Return (x, y) of the center of cell containing provided text 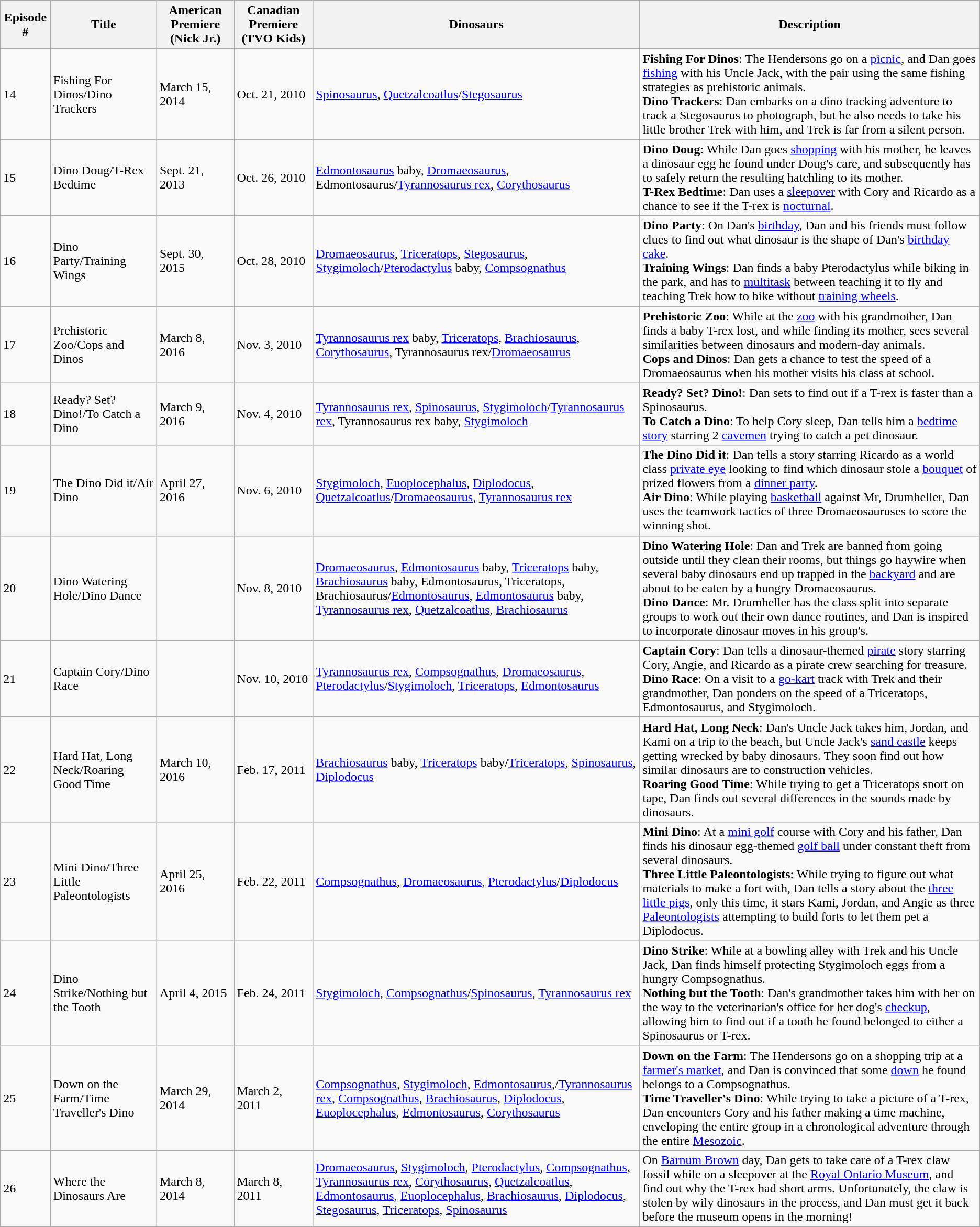
24 (26, 993)
Nov. 4, 2010 (273, 414)
Title (104, 25)
15 (26, 178)
The Dino Did it/Air Dino (104, 490)
March 2, 2011 (273, 1098)
April 27, 2016 (195, 490)
21 (26, 679)
Description (809, 25)
Canadian Premiere (TVO Kids) (273, 25)
March 29, 2014 (195, 1098)
Spinosaurus, Quetzalcoatlus/Stegosaurus (476, 94)
Down on the Farm/Time Traveller's Dino (104, 1098)
17 (26, 345)
April 25, 2016 (195, 881)
Tyrannosaurus rex, Spinosaurus, Stygimoloch/Tyrannosaurus rex, Tyrannosaurus rex baby, Stygimoloch (476, 414)
Nov. 10, 2010 (273, 679)
Edmontosaurus baby, Dromaeosaurus, Edmontosaurus/Tyrannosaurus rex, Corythosaurus (476, 178)
Brachiosaurus baby, Triceratops baby/Triceratops, Spinosaurus, Diplodocus (476, 769)
Feb. 24, 2011 (273, 993)
Compsognathus, Stygimoloch, Edmontosaurus,/Tyrannosaurus rex, Compsognathus, Brachiosaurus, Diplodocus, Euoplocephalus, Edmontosaurus, Corythosaurus (476, 1098)
Nov. 3, 2010 (273, 345)
14 (26, 94)
25 (26, 1098)
Tyrannosaurus rex baby, Triceratops, Brachiosaurus, Corythosaurus, Tyrannosaurus rex/Dromaeosaurus (476, 345)
March 8, 2014 (195, 1189)
Sept. 30, 2015 (195, 261)
Episode # (26, 25)
Nov. 6, 2010 (273, 490)
Nov. 8, 2010 (273, 588)
March 8, 2016 (195, 345)
Mini Dino/Three Little Paleontologists (104, 881)
Ready? Set? Dino!/To Catch a Dino (104, 414)
American Premiere (Nick Jr.) (195, 25)
19 (26, 490)
Hard Hat, Long Neck/Roaring Good Time (104, 769)
Stygimoloch, Compsognathus/Spinosaurus, Tyrannosaurus rex (476, 993)
23 (26, 881)
March 10, 2016 (195, 769)
26 (26, 1189)
Compsognathus, Dromaeosaurus, Pterodactylus/Diplodocus (476, 881)
Dino Party/Training Wings (104, 261)
Feb. 22, 2011 (273, 881)
Dinosaurs (476, 25)
March 15, 2014 (195, 94)
Prehistoric Zoo/Cops and Dinos (104, 345)
Oct. 28, 2010 (273, 261)
22 (26, 769)
Dino Strike/Nothing but the Tooth (104, 993)
18 (26, 414)
Stygimoloch, Euoplocephalus, Diplodocus, Quetzalcoatlus/Dromaeosaurus, Tyrannosaurus rex (476, 490)
20 (26, 588)
Tyrannosaurus rex, Compsognathus, Dromaeosaurus, Pterodactylus/Stygimoloch, Triceratops, Edmontosaurus (476, 679)
March 9, 2016 (195, 414)
Oct. 21, 2010 (273, 94)
Dino Watering Hole/Dino Dance (104, 588)
Feb. 17, 2011 (273, 769)
Where the Dinosaurs Are (104, 1189)
Dino Doug/T-Rex Bedtime (104, 178)
Fishing For Dinos/Dino Trackers (104, 94)
16 (26, 261)
March 8, 2011 (273, 1189)
Oct. 26, 2010 (273, 178)
Dromaeosaurus, Triceratops, Stegosaurus, Stygimoloch/Pterodactylus baby, Compsognathus (476, 261)
Captain Cory/Dino Race (104, 679)
April 4, 2015 (195, 993)
Sept. 21, 2013 (195, 178)
